Provide the [x, y] coordinate of the cell's center where the given text is located.  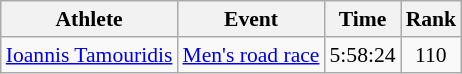
Athlete [90, 19]
Men's road race [250, 55]
5:58:24 [363, 55]
110 [432, 55]
Ioannis Tamouridis [90, 55]
Event [250, 19]
Time [363, 19]
Rank [432, 19]
